Extract the [X, Y] coordinate from the center of the cell holding the provided text.  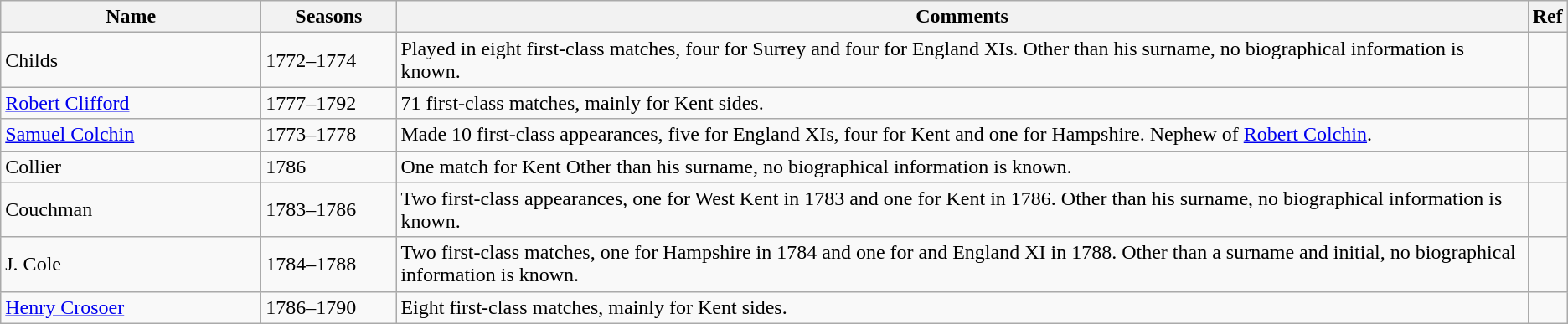
Eight first-class matches, mainly for Kent sides. [962, 307]
Played in eight first-class matches, four for Surrey and four for England XIs. Other than his surname, no biographical information is known. [962, 60]
1777–1792 [328, 103]
71 first-class matches, mainly for Kent sides. [962, 103]
Henry Crosoer [131, 307]
Ref [1548, 17]
Couchman [131, 209]
Two first-class appearances, one for West Kent in 1783 and one for Kent in 1786. Other than his surname, no biographical information is known. [962, 209]
J. Cole [131, 265]
Collier [131, 167]
Name [131, 17]
Comments [962, 17]
Robert Clifford [131, 103]
1783–1786 [328, 209]
One match for Kent Other than his surname, no biographical information is known. [962, 167]
Seasons [328, 17]
Samuel Colchin [131, 135]
1772–1774 [328, 60]
1773–1778 [328, 135]
1784–1788 [328, 265]
Made 10 first-class appearances, five for England XIs, four for Kent and one for Hampshire. Nephew of Robert Colchin. [962, 135]
1786–1790 [328, 307]
Childs [131, 60]
1786 [328, 167]
